From the cell containing the given text, extract its center point as [x, y] coordinate. 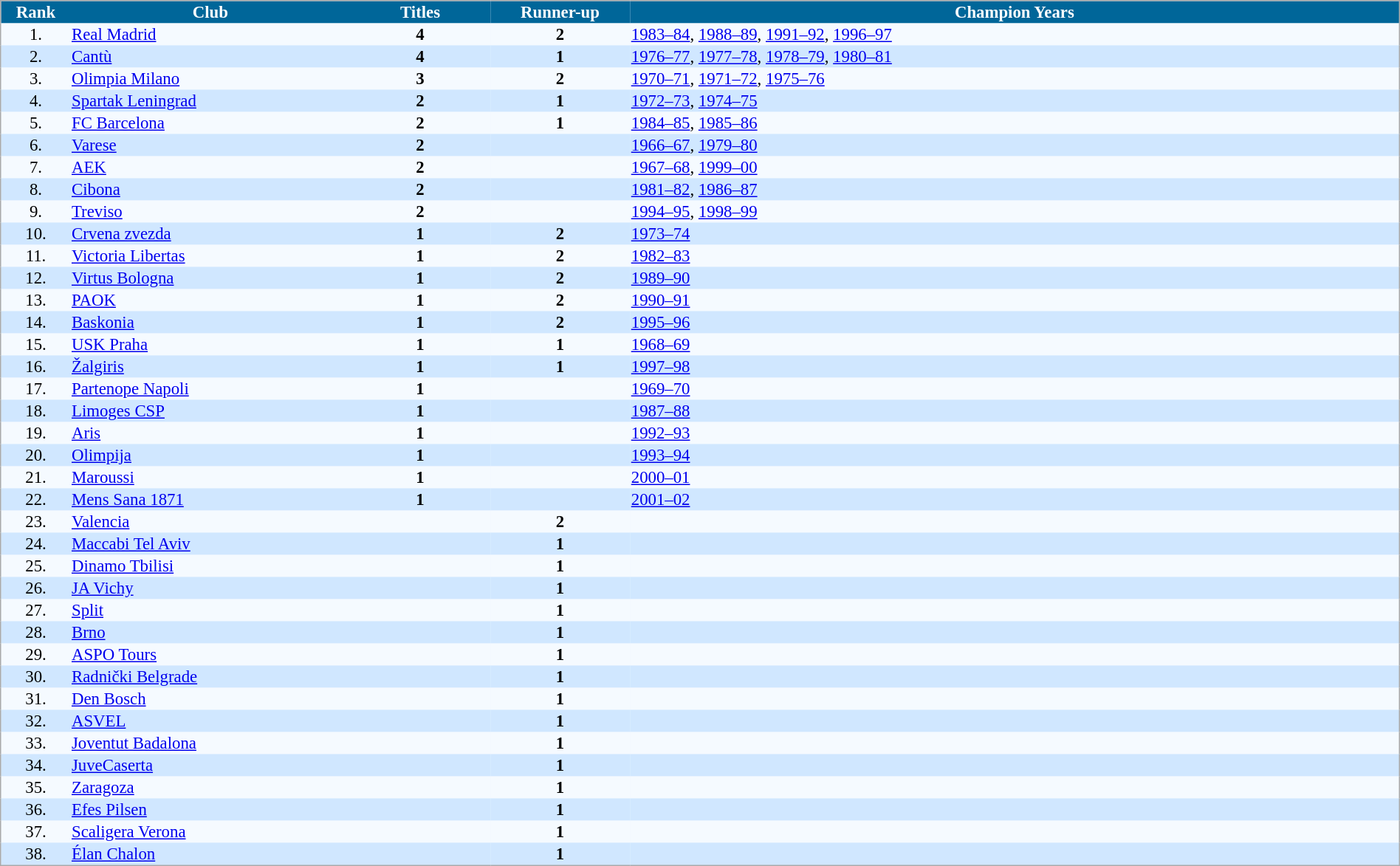
1983–84, 1988–89, 1991–92, 1996–97 [1015, 35]
1992–93 [1015, 433]
1. [35, 35]
Baskonia [210, 323]
1995–96 [1015, 323]
Virtus Bologna [210, 278]
JuveCaserta [210, 766]
6. [35, 145]
Joventut Badalona [210, 743]
2000–01 [1015, 478]
28. [35, 633]
PAOK [210, 300]
JA Vichy [210, 588]
Titles [419, 12]
38. [35, 855]
24. [35, 544]
32. [35, 721]
1973–74 [1015, 234]
Victoria Libertas [210, 256]
1968–69 [1015, 345]
1997–98 [1015, 367]
Crvena zvezda [210, 234]
3. [35, 79]
34. [35, 766]
3 [419, 79]
Mens Sana 1871 [210, 500]
16. [35, 367]
1970–71, 1971–72, 1975–76 [1015, 79]
8. [35, 190]
1990–91 [1015, 300]
11. [35, 256]
1976–77, 1977–78, 1978–79, 1980–81 [1015, 57]
26. [35, 588]
Olimpia Milano [210, 79]
19. [35, 433]
AEK [210, 168]
5. [35, 123]
Žalgiris [210, 367]
Valencia [210, 522]
Real Madrid [210, 35]
14. [35, 323]
FC Barcelona [210, 123]
Cantù [210, 57]
27. [35, 611]
1966–67, 1979–80 [1015, 145]
1969–70 [1015, 389]
1994–95, 1998–99 [1015, 212]
10. [35, 234]
Dinamo Tbilisi [210, 566]
USK Praha [210, 345]
1967–68, 1999–00 [1015, 168]
Rank [35, 12]
Varese [210, 145]
30. [35, 677]
31. [35, 699]
Limoges CSP [210, 411]
29. [35, 655]
ASVEL [210, 721]
Maccabi Tel Aviv [210, 544]
2. [35, 57]
Zaragoza [210, 788]
25. [35, 566]
7. [35, 168]
Scaligera Verona [210, 832]
4. [35, 101]
13. [35, 300]
Partenope Napoli [210, 389]
18. [35, 411]
Den Bosch [210, 699]
1972–73, 1974–75 [1015, 101]
Cibona [210, 190]
1993–94 [1015, 456]
1982–83 [1015, 256]
Radnički Belgrade [210, 677]
37. [35, 832]
1987–88 [1015, 411]
Efes Pilsen [210, 810]
ASPO Tours [210, 655]
21. [35, 478]
33. [35, 743]
Club [210, 12]
23. [35, 522]
15. [35, 345]
36. [35, 810]
Maroussi [210, 478]
Brno [210, 633]
35. [35, 788]
20. [35, 456]
Aris [210, 433]
2001–02 [1015, 500]
Spartak Leningrad [210, 101]
12. [35, 278]
Split [210, 611]
Treviso [210, 212]
9. [35, 212]
Runner-up [560, 12]
Champion Years [1015, 12]
17. [35, 389]
22. [35, 500]
Olimpija [210, 456]
1981–82, 1986–87 [1015, 190]
1984–85, 1985–86 [1015, 123]
1989–90 [1015, 278]
Élan Chalon [210, 855]
